Locate the cell with the specified text and output its (X, Y) center coordinate. 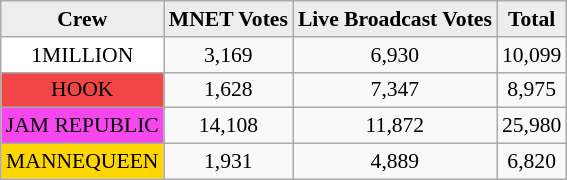
JAM REPUBLIC (82, 126)
10,099 (532, 55)
1,628 (228, 90)
6,820 (532, 162)
Crew (82, 19)
1MILLION (82, 55)
MANNEQUEEN (82, 162)
1,931 (228, 162)
11,872 (395, 126)
HOOK (82, 90)
Live Broadcast Votes (395, 19)
8,975 (532, 90)
3,169 (228, 55)
7,347 (395, 90)
14,108 (228, 126)
6,930 (395, 55)
4,889 (395, 162)
25,980 (532, 126)
MNET Votes (228, 19)
Total (532, 19)
